Extract the [x, y] coordinate from the center of the cell holding the provided text.  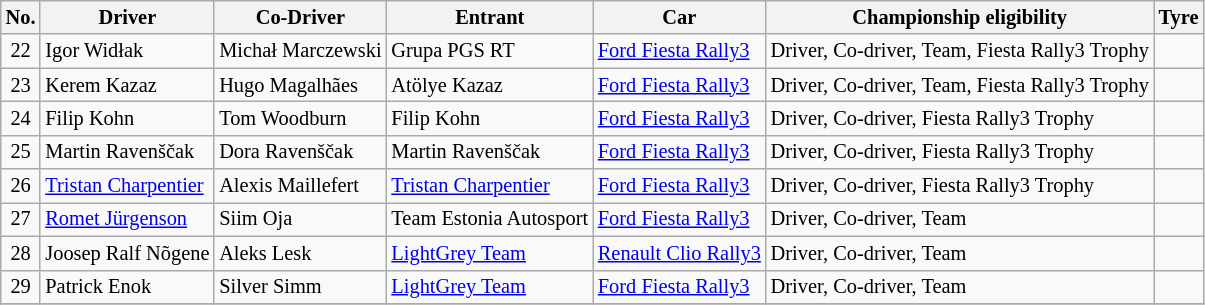
Renault Clio Rally3 [680, 253]
Championship eligibility [960, 17]
28 [21, 253]
Dora Ravenščak [300, 152]
Silver Simm [300, 287]
Driver [127, 17]
Car [680, 17]
Hugo Magalhães [300, 85]
Grupa PGS RT [489, 51]
Tom Woodburn [300, 118]
Alexis Maillefert [300, 186]
Atölye Kazaz [489, 85]
Joosep Ralf Nõgene [127, 253]
24 [21, 118]
Kerem Kazaz [127, 85]
Patrick Enok [127, 287]
Igor Widłak [127, 51]
Entrant [489, 17]
Romet Jürgenson [127, 219]
Siim Oja [300, 219]
Tyre [1179, 17]
25 [21, 152]
29 [21, 287]
Aleks Lesk [300, 253]
Michał Marczewski [300, 51]
Team Estonia Autosport [489, 219]
23 [21, 85]
27 [21, 219]
26 [21, 186]
22 [21, 51]
No. [21, 17]
Co-Driver [300, 17]
